Provide the [x, y] coordinate of the cell's center where the given text is located.  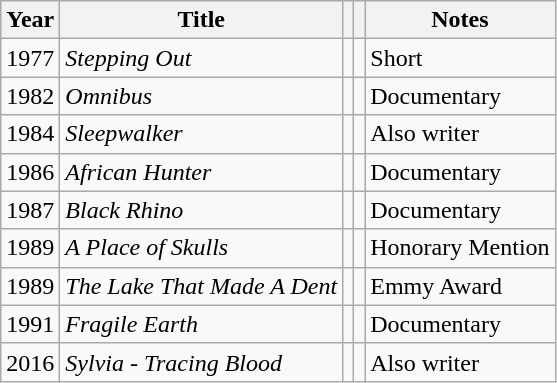
Omnibus [202, 96]
Fragile Earth [202, 324]
The Lake That Made A Dent [202, 286]
1982 [30, 96]
Year [30, 20]
1977 [30, 58]
1984 [30, 134]
African Hunter [202, 172]
2016 [30, 362]
Notes [460, 20]
A Place of Skulls [202, 248]
Sleepwalker [202, 134]
Sylvia - Tracing Blood [202, 362]
1987 [30, 210]
Short [460, 58]
Title [202, 20]
Black Rhino [202, 210]
1991 [30, 324]
Honorary Mention [460, 248]
Emmy Award [460, 286]
Stepping Out [202, 58]
1986 [30, 172]
